For the text-containing cell, return its midpoint in (X, Y) coordinate format. 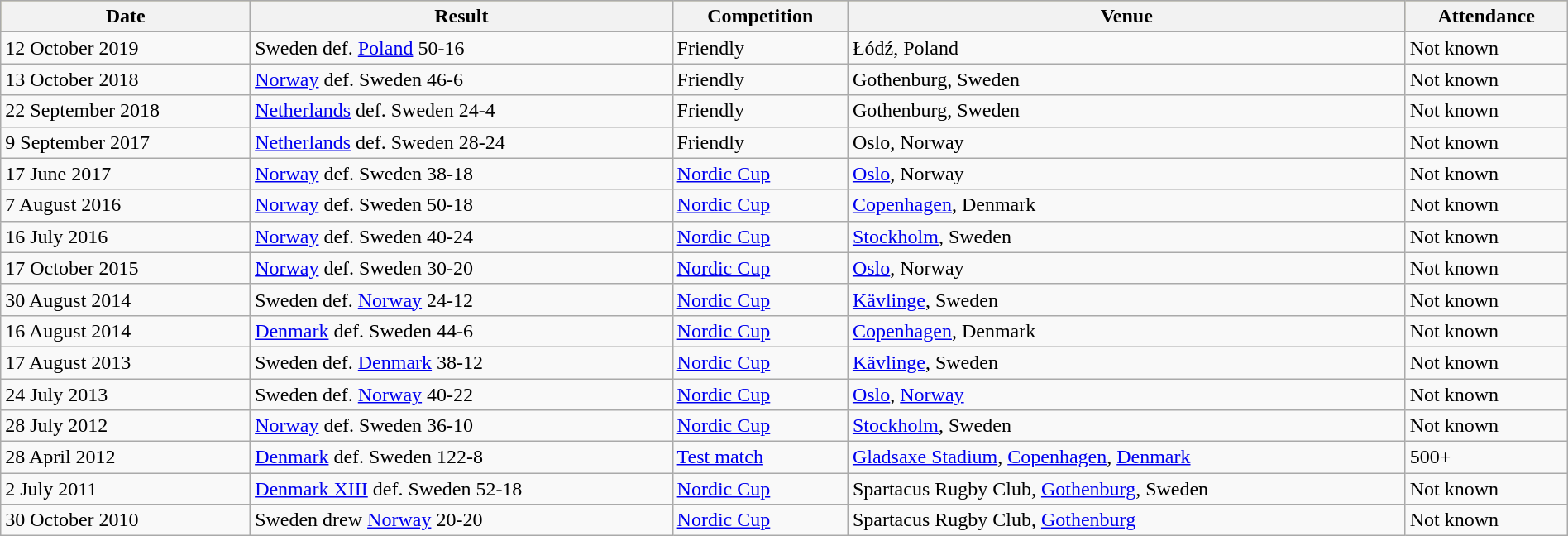
30 October 2010 (126, 520)
Sweden def. Poland 50-16 (461, 48)
9 September 2017 (126, 142)
Norway def. Sweden 36-10 (461, 426)
17 June 2017 (126, 174)
16 July 2016 (126, 237)
13 October 2018 (126, 79)
Norway def. Sweden 50-18 (461, 205)
Sweden def. Denmark 38-12 (461, 362)
Competition (760, 17)
28 April 2012 (126, 457)
Result (461, 17)
28 July 2012 (126, 426)
Łódź, Poland (1126, 48)
Spartacus Rugby Club, Gothenburg (1126, 520)
Norway def. Sweden 38-18 (461, 174)
7 August 2016 (126, 205)
Test match (760, 457)
Norway def. Sweden 30-20 (461, 268)
Spartacus Rugby Club, Gothenburg, Sweden (1126, 489)
Date (126, 17)
Gladsaxe Stadium, Copenhagen, Denmark (1126, 457)
Sweden def. Norway 40-22 (461, 395)
Denmark def. Sweden 122-8 (461, 457)
16 August 2014 (126, 331)
2 July 2011 (126, 489)
Denmark def. Sweden 44-6 (461, 331)
Attendance (1486, 17)
Netherlands def. Sweden 24-4 (461, 111)
Sweden def. Norway 24-12 (461, 299)
22 September 2018 (126, 111)
Netherlands def. Sweden 28-24 (461, 142)
12 October 2019 (126, 48)
500+ (1486, 457)
Venue (1126, 17)
Sweden drew Norway 20-20 (461, 520)
30 August 2014 (126, 299)
17 October 2015 (126, 268)
24 July 2013 (126, 395)
Norway def. Sweden 46-6 (461, 79)
17 August 2013 (126, 362)
Denmark XIII def. Sweden 52-18 (461, 489)
Norway def. Sweden 40-24 (461, 237)
